Identify which cell holds the provided text, then report its (x, y) central coordinate. 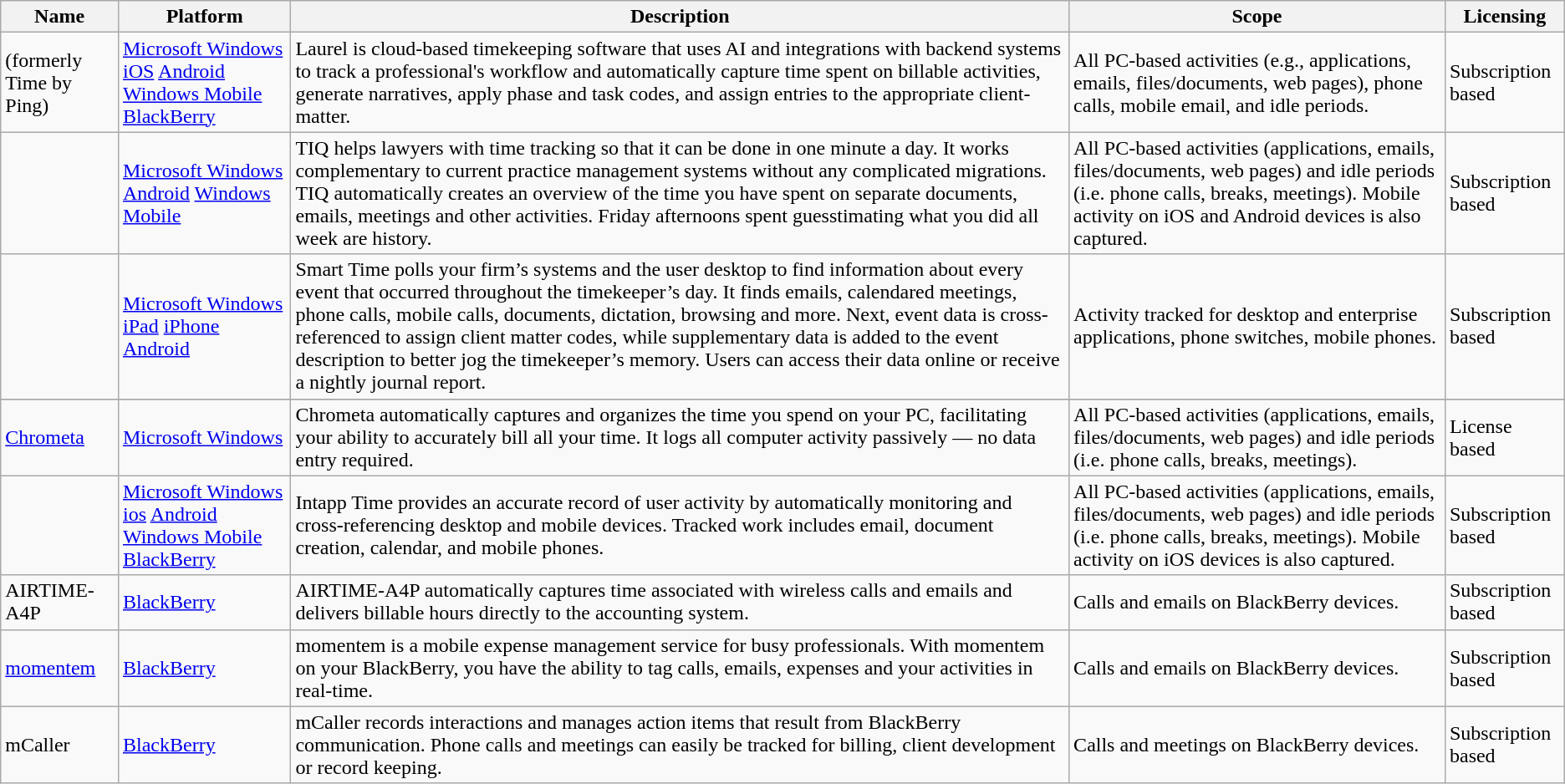
AIRTIME-A4P automatically captures time associated with wireless calls and emails and delivers billable hours directly to the accounting system. (681, 602)
Description (681, 17)
Calls and meetings on BlackBerry devices. (1257, 745)
Microsoft Windows (204, 437)
Microsoft Windows Android Windows Mobile (204, 193)
(formerly Time by Ping) (60, 82)
License based (1505, 437)
Microsoft Windows iOS Android Windows Mobile BlackBerry (204, 82)
All PC-based activities (e.g., applications, emails, files/documents, web pages), phone calls, mobile email, and idle periods. (1257, 82)
Scope (1257, 17)
Licensing (1505, 17)
Microsoft Windows iPad iPhone Android (204, 326)
All PC-based activities (applications, emails, files/documents, web pages) and idle periods (i.e. phone calls, breaks, meetings). (1257, 437)
Platform (204, 17)
AIRTIME-A4P (60, 602)
mCaller (60, 745)
Chrometa (60, 437)
Activity tracked for desktop and enterprise applications, phone switches, mobile phones. (1257, 326)
Name (60, 17)
Microsoft Windows ios Android Windows Mobile BlackBerry (204, 525)
momentem (60, 668)
